Provide the (x, y) coordinate of the cell's center where the given text is located.  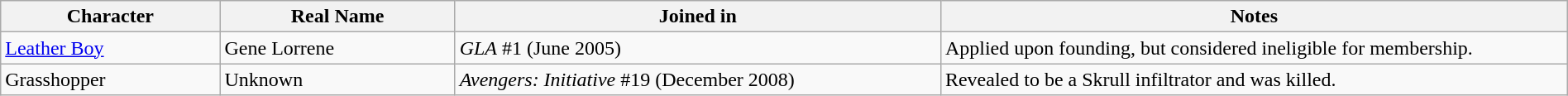
Grasshopper (111, 79)
Notes (1254, 17)
Revealed to be a Skrull infiltrator and was killed. (1254, 79)
Unknown (337, 79)
Avengers: Initiative #19 (December 2008) (698, 79)
GLA #1 (June 2005) (698, 48)
Applied upon founding, but considered ineligible for membership. (1254, 48)
Gene Lorrene (337, 48)
Joined in (698, 17)
Character (111, 17)
Leather Boy (111, 48)
Real Name (337, 17)
